Return the [x, y] coordinate for the center point of the cell that contains the specified text.  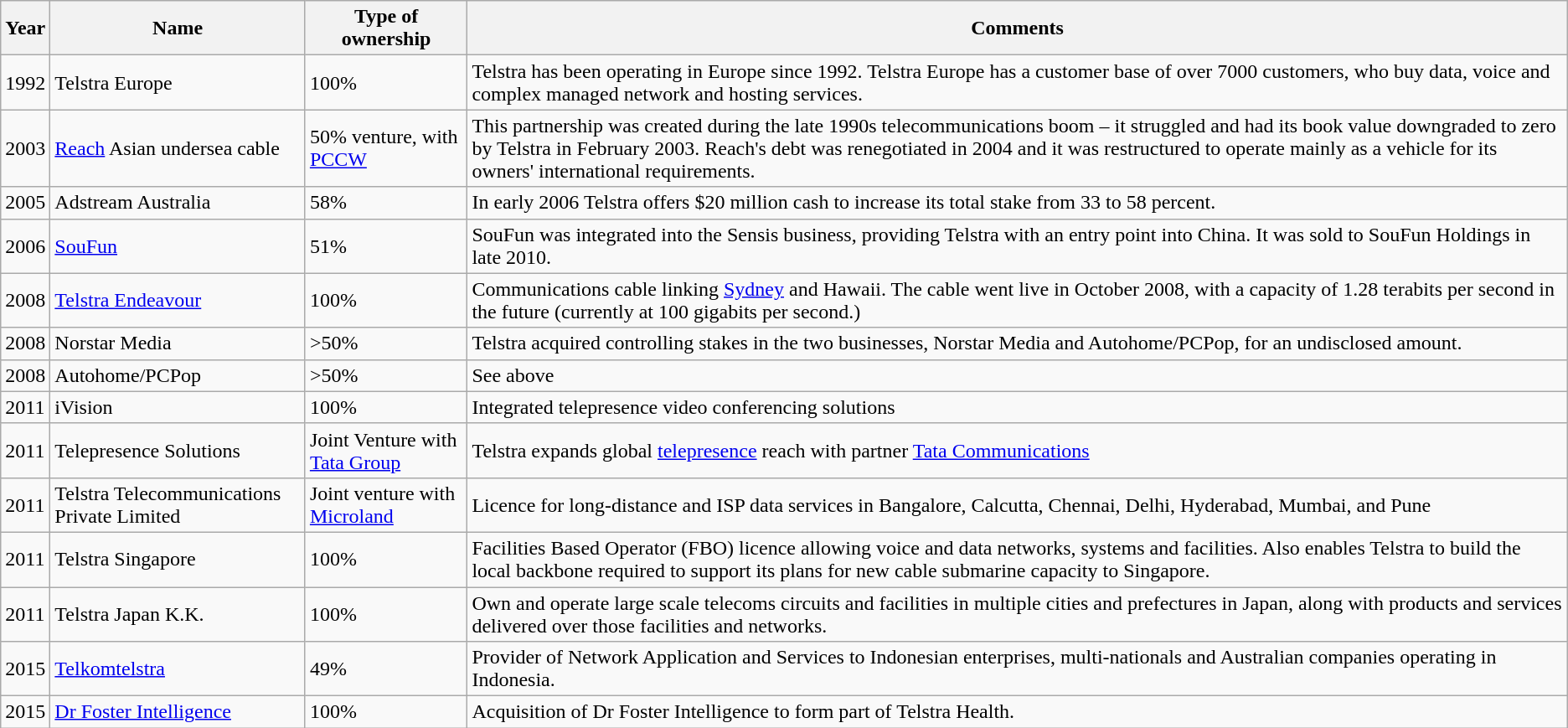
Reach Asian undersea cable [178, 148]
Telkomtelstra [178, 669]
Type of ownership [386, 28]
Norstar Media [178, 343]
Joint venture with Microland [386, 504]
50% venture, with PCCW [386, 148]
See above [1017, 375]
SouFun was integrated into the Sensis business, providing Telstra with an entry point into China. It was sold to SouFun Holdings in late 2010. [1017, 246]
49% [386, 669]
Telstra Japan K.K. [178, 613]
1992 [25, 82]
Provider of Network Application and Services to Indonesian enterprises, multi-nationals and Australian companies operating in Indonesia. [1017, 669]
Telstra Singapore [178, 560]
Telstra Endeavour [178, 300]
Adstream Australia [178, 203]
Telstra acquired controlling stakes in the two businesses, Norstar Media and Autohome/PCPop, for an undisclosed amount. [1017, 343]
2006 [25, 246]
Autohome/PCPop [178, 375]
2005 [25, 203]
Dr Foster Intelligence [178, 712]
Telstra Telecommunications Private Limited [178, 504]
Telstra Europe [178, 82]
Acquisition of Dr Foster Intelligence to form part of Telstra Health. [1017, 712]
Integrated telepresence video conferencing solutions [1017, 407]
In early 2006 Telstra offers $20 million cash to increase its total stake from 33 to 58 percent. [1017, 203]
58% [386, 203]
Name [178, 28]
Comments [1017, 28]
Licence for long-distance and ISP data services in Bangalore, Calcutta, Chennai, Delhi, Hyderabad, Mumbai, and Pune [1017, 504]
iVision [178, 407]
Year [25, 28]
2003 [25, 148]
Joint Venture with Tata Group [386, 451]
SouFun [178, 246]
51% [386, 246]
Telepresence Solutions [178, 451]
Telstra expands global telepresence reach with partner Tata Communications [1017, 451]
